Provide the (X, Y) coordinate of the cell's center where the given text is located.  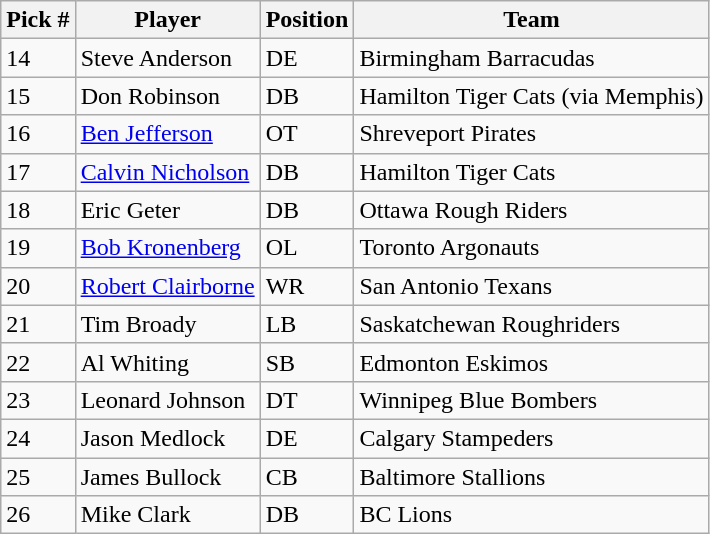
Ottawa Rough Riders (532, 210)
26 (38, 515)
WR (307, 286)
23 (38, 400)
SB (307, 362)
24 (38, 438)
21 (38, 324)
22 (38, 362)
Birmingham Barracudas (532, 58)
Al Whiting (168, 362)
20 (38, 286)
Toronto Argonauts (532, 248)
17 (38, 172)
Baltimore Stallions (532, 477)
Leonard Johnson (168, 400)
Team (532, 20)
Calvin Nicholson (168, 172)
25 (38, 477)
16 (38, 134)
Position (307, 20)
19 (38, 248)
Ben Jefferson (168, 134)
Saskatchewan Roughriders (532, 324)
San Antonio Texans (532, 286)
Calgary Stampeders (532, 438)
CB (307, 477)
Mike Clark (168, 515)
Pick # (38, 20)
15 (38, 96)
OT (307, 134)
Eric Geter (168, 210)
Shreveport Pirates (532, 134)
James Bullock (168, 477)
Jason Medlock (168, 438)
DT (307, 400)
Hamilton Tiger Cats (532, 172)
14 (38, 58)
Player (168, 20)
Edmonton Eskimos (532, 362)
Bob Kronenberg (168, 248)
Robert Clairborne (168, 286)
BC Lions (532, 515)
Winnipeg Blue Bombers (532, 400)
LB (307, 324)
Hamilton Tiger Cats (via Memphis) (532, 96)
OL (307, 248)
Tim Broady (168, 324)
18 (38, 210)
Don Robinson (168, 96)
Steve Anderson (168, 58)
